For the text-containing cell, return its midpoint in (X, Y) coordinate format. 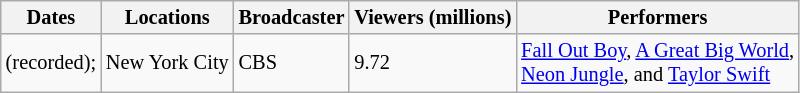
9.72 (432, 63)
(recorded); (51, 63)
Fall Out Boy, A Great Big World, Neon Jungle, and Taylor Swift (658, 63)
Broadcaster (292, 17)
New York City (168, 63)
Viewers (millions) (432, 17)
Locations (168, 17)
Dates (51, 17)
Performers (658, 17)
CBS (292, 63)
